Pinpoint the cell where the given text exists, returning its (X, Y) midpoint coordinate. 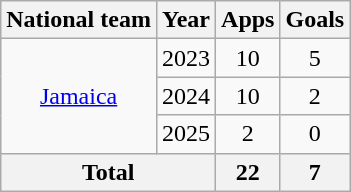
2025 (186, 134)
2023 (186, 58)
Year (186, 20)
22 (248, 172)
5 (315, 58)
Apps (248, 20)
2024 (186, 96)
Total (108, 172)
Jamaica (79, 96)
Goals (315, 20)
National team (79, 20)
7 (315, 172)
0 (315, 134)
